Locate the cell with the specified text and output its (x, y) center coordinate. 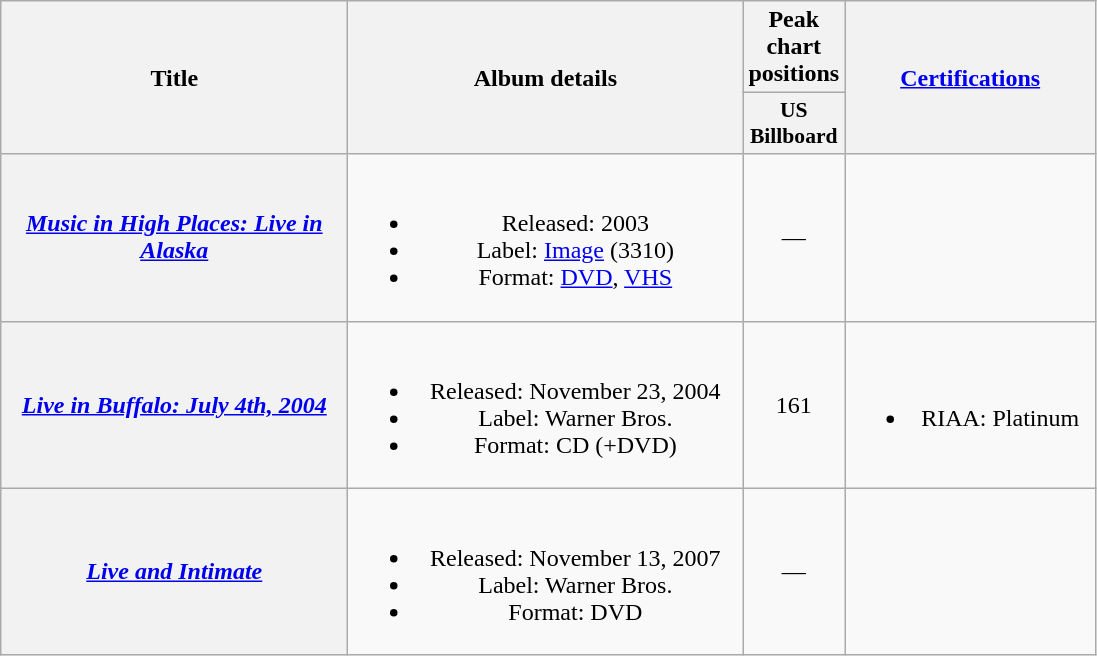
Certifications (970, 78)
Peak chart positions (794, 47)
Music in High Places: Live in Alaska (174, 238)
Title (174, 78)
RIAA: Platinum (970, 404)
161 (794, 404)
Released: 2003Label: Image (3310)Format: DVD, VHS (546, 238)
US Billboard (794, 124)
Album details (546, 78)
Released: November 13, 2007Label: Warner Bros.Format: DVD (546, 572)
Live in Buffalo: July 4th, 2004 (174, 404)
Released: November 23, 2004Label: Warner Bros.Format: CD (+DVD) (546, 404)
Live and Intimate (174, 572)
